Find where the given text appears and provide that cell's center as [x, y] coordinate. 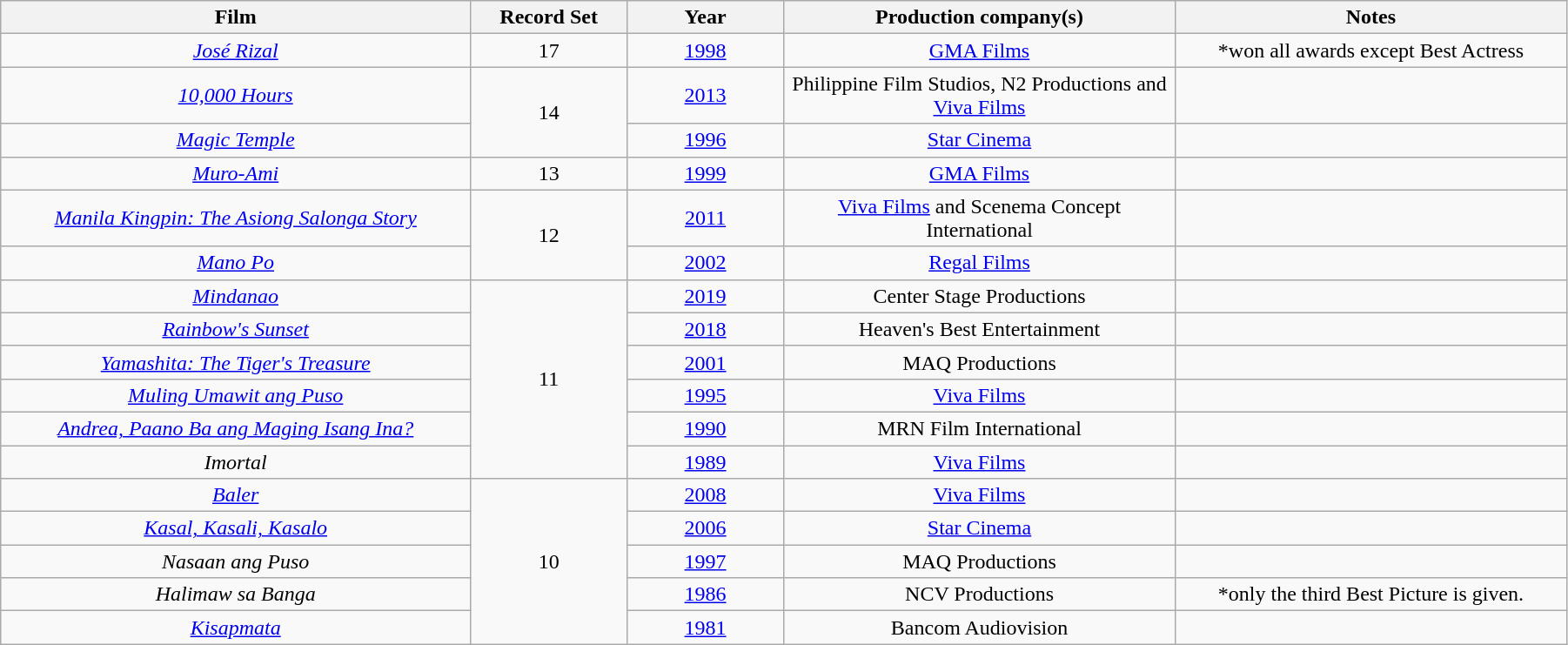
Kisapmata [236, 628]
Muro-Ami [236, 173]
Philippine Film Studios, N2 Productions and Viva Films [980, 96]
1989 [706, 462]
Notes [1370, 17]
MRN Film International [980, 428]
Film [236, 17]
1981 [706, 628]
Nasaan ang Puso [236, 561]
NCV Productions [980, 595]
Muling Umawit ang Puso [236, 395]
13 [549, 173]
Baler [236, 495]
2001 [706, 362]
Mindanao [236, 296]
Viva Films and Scenema Concept International [980, 218]
Heaven's Best Entertainment [980, 329]
14 [549, 111]
Record Set [549, 17]
10,000 Hours [236, 96]
Imortal [236, 462]
1995 [706, 395]
Center Stage Productions [980, 296]
Manila Kingpin: The Asiong Salonga Story [236, 218]
Kasal, Kasali, Kasalo [236, 528]
1998 [706, 50]
1996 [706, 140]
2019 [706, 296]
*only the third Best Picture is given. [1370, 595]
12 [549, 235]
17 [549, 50]
José Rizal [236, 50]
2006 [706, 528]
Halimaw sa Banga [236, 595]
10 [549, 561]
Bancom Audiovision [980, 628]
Andrea, Paano Ba ang Maging Isang Ina? [236, 428]
Production company(s) [980, 17]
Yamashita: The Tiger's Treasure [236, 362]
Year [706, 17]
Magic Temple [236, 140]
1997 [706, 561]
2013 [706, 96]
Mano Po [236, 263]
1986 [706, 595]
*won all awards except Best Actress [1370, 50]
1999 [706, 173]
Regal Films [980, 263]
1990 [706, 428]
2018 [706, 329]
2011 [706, 218]
2002 [706, 263]
Rainbow's Sunset [236, 329]
2008 [706, 495]
11 [549, 379]
